Locate the cell with the specified text and output its (X, Y) center coordinate. 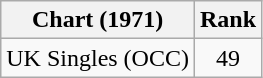
Chart (1971) (98, 20)
49 (228, 58)
Rank (228, 20)
UK Singles (OCC) (98, 58)
